Extract the (x, y) coordinate from the center of the cell holding the provided text.  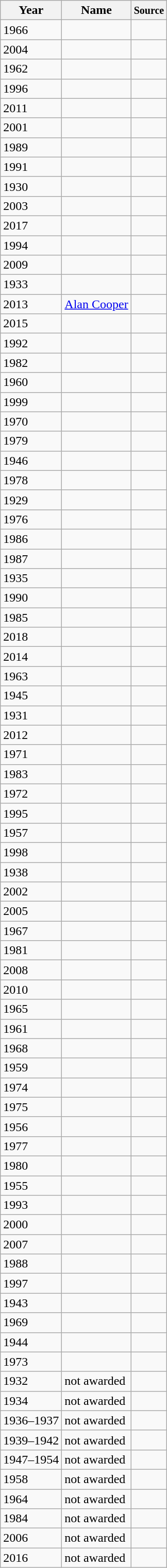
2008 (31, 970)
1967 (31, 931)
1935 (31, 578)
1946 (31, 461)
1982 (31, 363)
1957 (31, 833)
1994 (31, 245)
1947–1954 (31, 1459)
1983 (31, 774)
1959 (31, 1068)
2007 (31, 1244)
1936–1937 (31, 1420)
1996 (31, 89)
1938 (31, 872)
1992 (31, 343)
1980 (31, 1166)
1934 (31, 1401)
1955 (31, 1185)
Alan Cooper (96, 304)
2011 (31, 108)
1986 (31, 539)
1933 (31, 285)
1932 (31, 1381)
Year (31, 10)
1991 (31, 167)
1968 (31, 1048)
1972 (31, 794)
1999 (31, 402)
1956 (31, 1126)
2000 (31, 1225)
1930 (31, 186)
2003 (31, 206)
2010 (31, 990)
1987 (31, 558)
1963 (31, 676)
1931 (31, 715)
Source (149, 10)
2018 (31, 637)
1939–1942 (31, 1440)
1929 (31, 500)
2015 (31, 324)
1978 (31, 480)
2017 (31, 225)
2012 (31, 735)
1989 (31, 147)
1977 (31, 1146)
1985 (31, 618)
2001 (31, 128)
1973 (31, 1362)
2016 (31, 1558)
1981 (31, 950)
1964 (31, 1499)
1969 (31, 1323)
1990 (31, 598)
2006 (31, 1538)
2013 (31, 304)
1962 (31, 69)
1945 (31, 696)
1961 (31, 1029)
1960 (31, 382)
1944 (31, 1342)
1976 (31, 519)
1943 (31, 1303)
1966 (31, 30)
2005 (31, 911)
Name (96, 10)
2004 (31, 49)
1971 (31, 754)
1958 (31, 1479)
1970 (31, 421)
2002 (31, 892)
1993 (31, 1205)
1988 (31, 1264)
1979 (31, 441)
1975 (31, 1107)
1997 (31, 1283)
1974 (31, 1087)
2014 (31, 657)
1995 (31, 813)
1984 (31, 1519)
2009 (31, 265)
1965 (31, 1009)
1998 (31, 852)
